Detect which cell encompasses the target text, then output its (x, y) center coordinate. 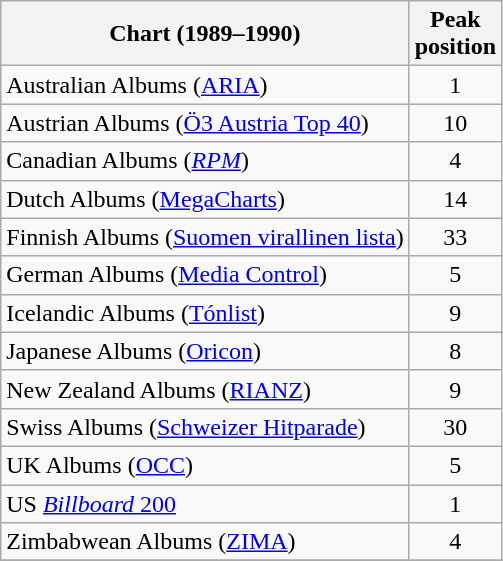
Swiss Albums (Schweizer Hitparade) (205, 427)
Canadian Albums (RPM) (205, 161)
UK Albums (OCC) (205, 465)
Australian Albums (ARIA) (205, 85)
Austrian Albums (Ö3 Austria Top 40) (205, 123)
German Albums (Media Control) (205, 275)
Peakposition (455, 34)
Japanese Albums (Oricon) (205, 351)
Icelandic Albums (Tónlist) (205, 313)
Chart (1989–1990) (205, 34)
30 (455, 427)
New Zealand Albums (RIANZ) (205, 389)
Finnish Albums (Suomen virallinen lista) (205, 237)
10 (455, 123)
Zimbabwean Albums (ZIMA) (205, 542)
14 (455, 199)
Dutch Albums (MegaCharts) (205, 199)
US Billboard 200 (205, 503)
8 (455, 351)
33 (455, 237)
